Detect which cell encompasses the target text, then output its (x, y) center coordinate. 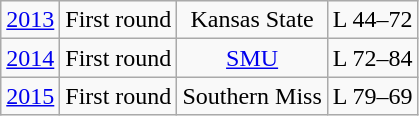
Kansas State (252, 20)
2015 (30, 96)
Southern Miss (252, 96)
2013 (30, 20)
SMU (252, 58)
L 72–84 (372, 58)
L 44–72 (372, 20)
2014 (30, 58)
L 79–69 (372, 96)
